Detect which cell encompasses the target text, then output its (x, y) center coordinate. 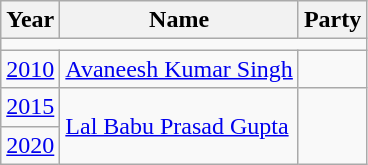
2010 (30, 69)
Lal Babu Prasad Gupta (180, 126)
Name (180, 20)
Avaneesh Kumar Singh (180, 69)
Year (30, 20)
Party (332, 20)
2020 (30, 145)
2015 (30, 107)
